Scan for the cell matching the given text and deliver its (X, Y) coordinate at center. 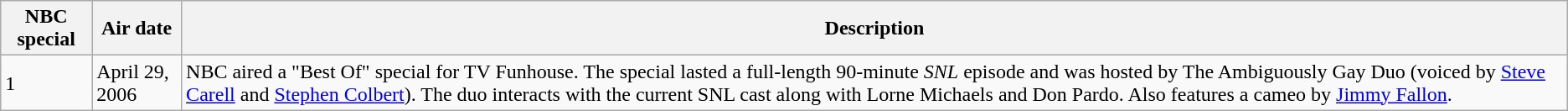
NBC special (47, 29)
Description (874, 29)
1 (47, 82)
April 29, 2006 (137, 82)
Air date (137, 29)
